Output the [X, Y] coordinate of the center of the cell containing the given text.  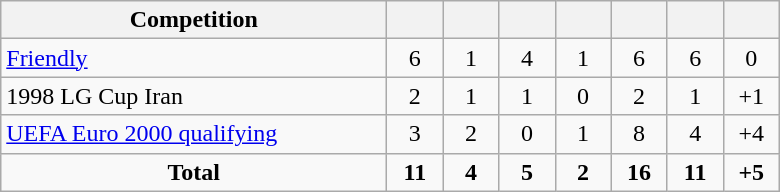
3 [415, 134]
UEFA Euro 2000 qualifying [194, 134]
Competition [194, 20]
16 [639, 172]
Total [194, 172]
5 [527, 172]
Friendly [194, 58]
+4 [751, 134]
1998 LG Cup Iran [194, 96]
+5 [751, 172]
+1 [751, 96]
8 [639, 134]
